Scan for the cell matching the given text and deliver its [X, Y] coordinate at center. 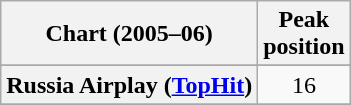
Peakposition [304, 34]
Russia Airplay (TopHit) [130, 85]
16 [304, 85]
Chart (2005–06) [130, 34]
